Provide the [X, Y] coordinate of the cell's center where the given text is located.  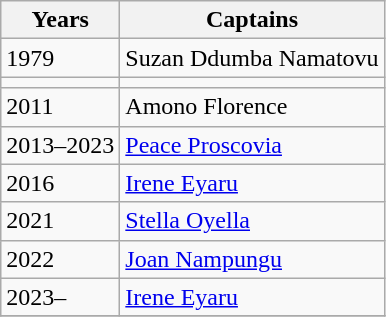
2021 [60, 221]
Years [60, 20]
2011 [60, 107]
Amono Florence [252, 107]
2023– [60, 297]
Joan Nampungu [252, 259]
1979 [60, 58]
2013–2023 [60, 145]
Suzan Ddumba Namatovu [252, 58]
Stella Oyella [252, 221]
Peace Proscovia [252, 145]
Captains [252, 20]
2016 [60, 183]
2022 [60, 259]
